Pinpoint the cell where the given text exists, returning its [X, Y] midpoint coordinate. 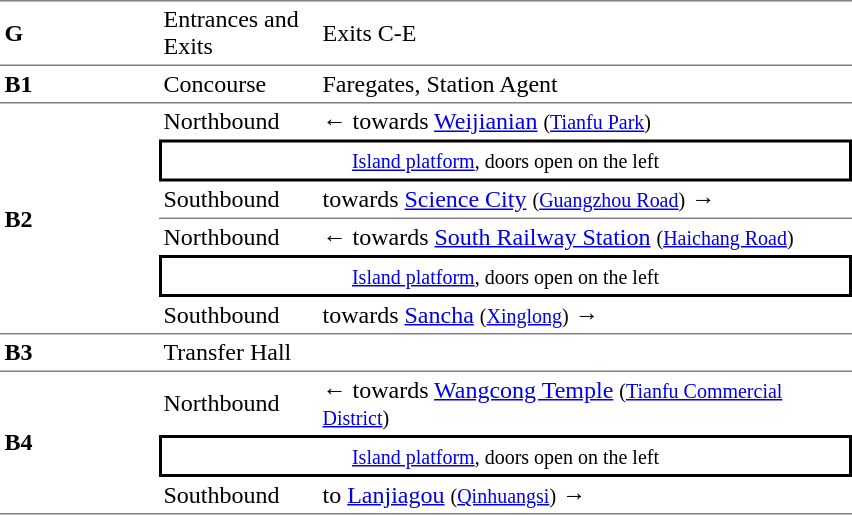
B4 [80, 443]
to Lanjiagou (Qinhuangsi) → [585, 496]
B2 [80, 220]
Concourse [238, 85]
Faregates, Station Agent [585, 85]
Entrances and Exits [238, 33]
G [80, 33]
B3 [80, 353]
← towards South Railway Station (Haichang Road) [585, 237]
← towards Weijianian (Tianfu Park) [585, 122]
Exits C-E [585, 33]
← towards Wangcong Temple (Tianfu Commercial District) [585, 404]
towards Sancha (Xinglong) → [585, 316]
B1 [80, 85]
towards Science City (Guangzhou Road) → [585, 201]
Transfer Hall [238, 353]
